Provide the (X, Y) coordinate of the cell's center where the given text is located.  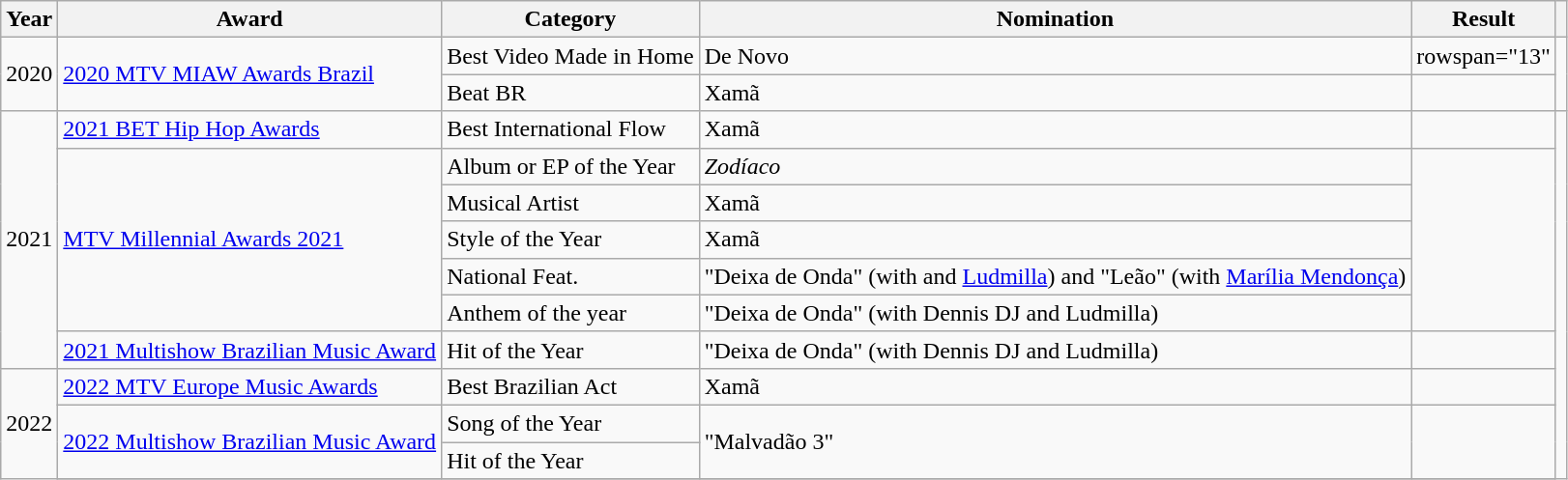
Musical Artist (570, 203)
Category (570, 19)
2021 Multishow Brazilian Music Award (249, 350)
MTV Millennial Awards 2021 (249, 240)
Best Video Made in Home (570, 56)
Zodíaco (1056, 166)
2021 (29, 240)
2020 MTV MIAW Awards Brazil (249, 74)
Song of the Year (570, 423)
Style of the Year (570, 240)
Best International Flow (570, 129)
Year (29, 19)
Beat BR (570, 93)
2022 Multishow Brazilian Music Award (249, 441)
2022 (29, 423)
Anthem of the year (570, 313)
Result (1484, 19)
rowspan="13" (1484, 56)
"Malvadão 3" (1056, 441)
"Deixa de Onda" (with and Ludmilla) and "Leão" (with Marília Mendonça) (1056, 276)
Best Brazilian Act (570, 386)
2020 (29, 74)
Nomination (1056, 19)
2021 BET Hip Hop Awards (249, 129)
National Feat. (570, 276)
Award (249, 19)
2022 MTV Europe Music Awards (249, 386)
De Novo (1056, 56)
Album or EP of the Year (570, 166)
